Determine the (X, Y) coordinate at the center of the cell enclosing the given text.  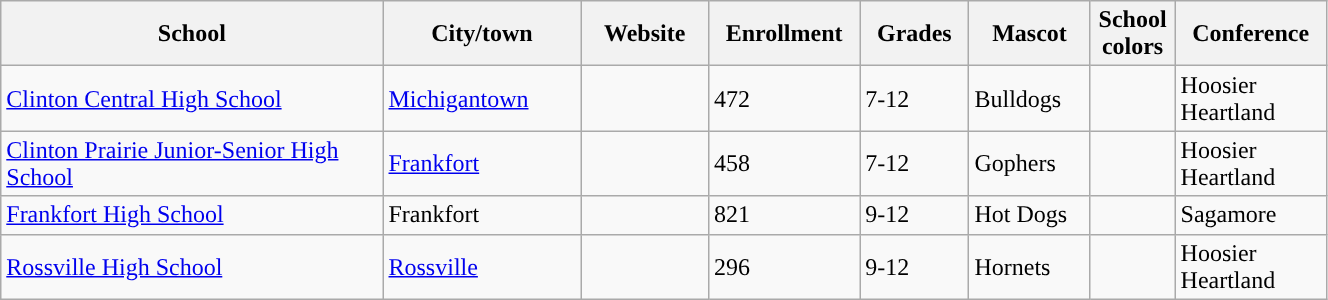
Frankfort High School (192, 215)
Conference (1250, 34)
296 (784, 266)
Michigantown (482, 98)
Hot Dogs (1030, 215)
Sagamore (1250, 215)
Clinton Prairie Junior-Senior High School (192, 164)
Rossville High School (192, 266)
Rossville (482, 266)
Hornets (1030, 266)
School colors (1132, 34)
821 (784, 215)
School (192, 34)
Enrollment (784, 34)
Clinton Central High School (192, 98)
Bulldogs (1030, 98)
Website (645, 34)
472 (784, 98)
Gophers (1030, 164)
City/town (482, 34)
458 (784, 164)
Mascot (1030, 34)
Grades (914, 34)
